Detect which cell encompasses the target text, then output its [x, y] center coordinate. 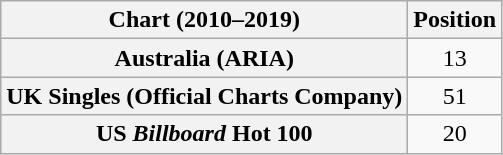
Australia (ARIA) [204, 58]
US Billboard Hot 100 [204, 134]
Chart (2010–2019) [204, 20]
20 [455, 134]
13 [455, 58]
Position [455, 20]
51 [455, 96]
UK Singles (Official Charts Company) [204, 96]
